Extract the [X, Y] coordinate from the center of the cell holding the provided text.  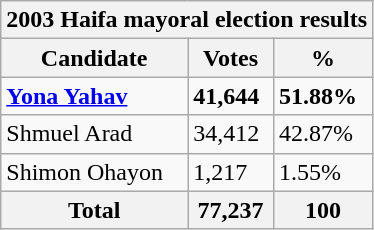
2003 Haifa mayoral election results [187, 20]
34,412 [231, 134]
1,217 [231, 172]
Total [94, 210]
% [322, 58]
42.87% [322, 134]
41,644 [231, 96]
Votes [231, 58]
Candidate [94, 58]
51.88% [322, 96]
1.55% [322, 172]
Shimon Ohayon [94, 172]
100 [322, 210]
Shmuel Arad [94, 134]
77,237 [231, 210]
Yona Yahav [94, 96]
